Capture the cell that displays the provided text and extract its [X, Y] central coordinate. 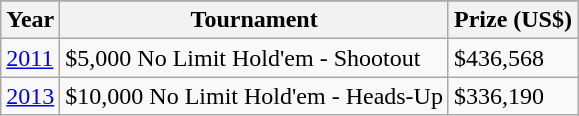
2013 [30, 96]
2011 [30, 58]
Year [30, 20]
Prize (US$) [512, 20]
$436,568 [512, 58]
$10,000 No Limit Hold'em - Heads-Up [254, 96]
$5,000 No Limit Hold'em - Shootout [254, 58]
$336,190 [512, 96]
Tournament [254, 20]
